Return [X, Y] of the center of cell containing provided text 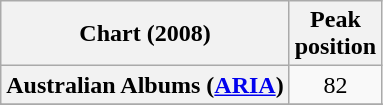
82 [335, 85]
Chart (2008) [145, 34]
Australian Albums (ARIA) [145, 85]
Peak position [335, 34]
